Return the [x, y] coordinate for the center point of the cell that contains the specified text.  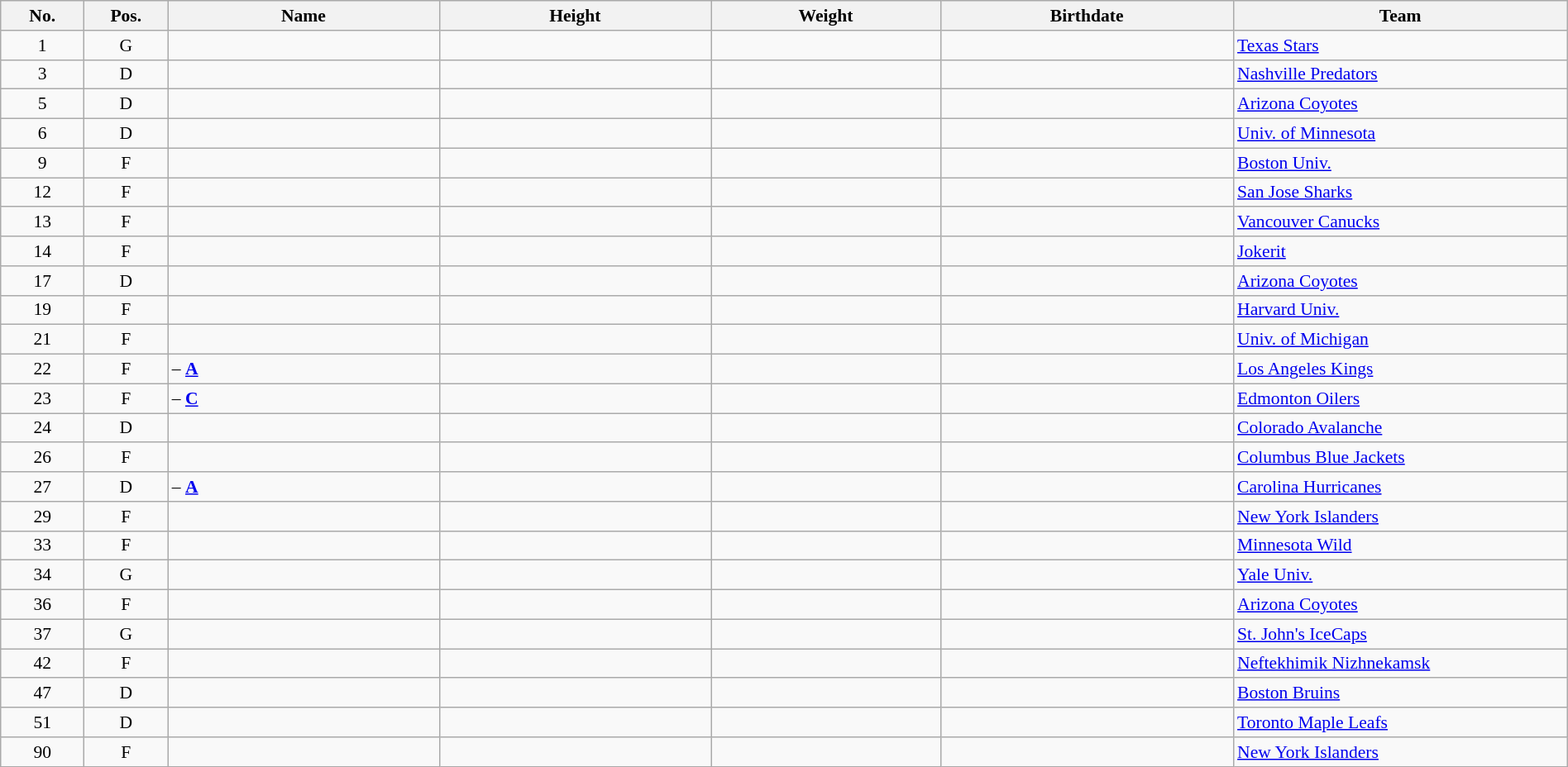
29 [43, 517]
Boston Univ. [1400, 163]
Columbus Blue Jackets [1400, 458]
3 [43, 74]
Jokerit [1400, 251]
Carolina Hurricanes [1400, 487]
36 [43, 605]
5 [43, 104]
Toronto Maple Leafs [1400, 722]
Minnesota Wild [1400, 545]
51 [43, 722]
Birthdate [1087, 16]
17 [43, 281]
24 [43, 428]
Name [304, 16]
Edmonton Oilers [1400, 398]
27 [43, 487]
37 [43, 634]
12 [43, 193]
Univ. of Minnesota [1400, 134]
Univ. of Michigan [1400, 340]
90 [43, 752]
No. [43, 16]
6 [43, 134]
23 [43, 398]
14 [43, 251]
Neftekhimik Nizhnekamsk [1400, 664]
13 [43, 222]
Vancouver Canucks [1400, 222]
19 [43, 310]
1 [43, 45]
Height [575, 16]
34 [43, 575]
22 [43, 369]
San Jose Sharks [1400, 193]
Boston Bruins [1400, 693]
9 [43, 163]
Pos. [126, 16]
St. John's IceCaps [1400, 634]
26 [43, 458]
47 [43, 693]
Team [1400, 16]
Los Angeles Kings [1400, 369]
42 [43, 664]
21 [43, 340]
Harvard Univ. [1400, 310]
Yale Univ. [1400, 575]
Nashville Predators [1400, 74]
Colorado Avalanche [1400, 428]
Weight [826, 16]
Texas Stars [1400, 45]
33 [43, 545]
– C [304, 398]
